Return [x, y] of the center of cell containing provided text 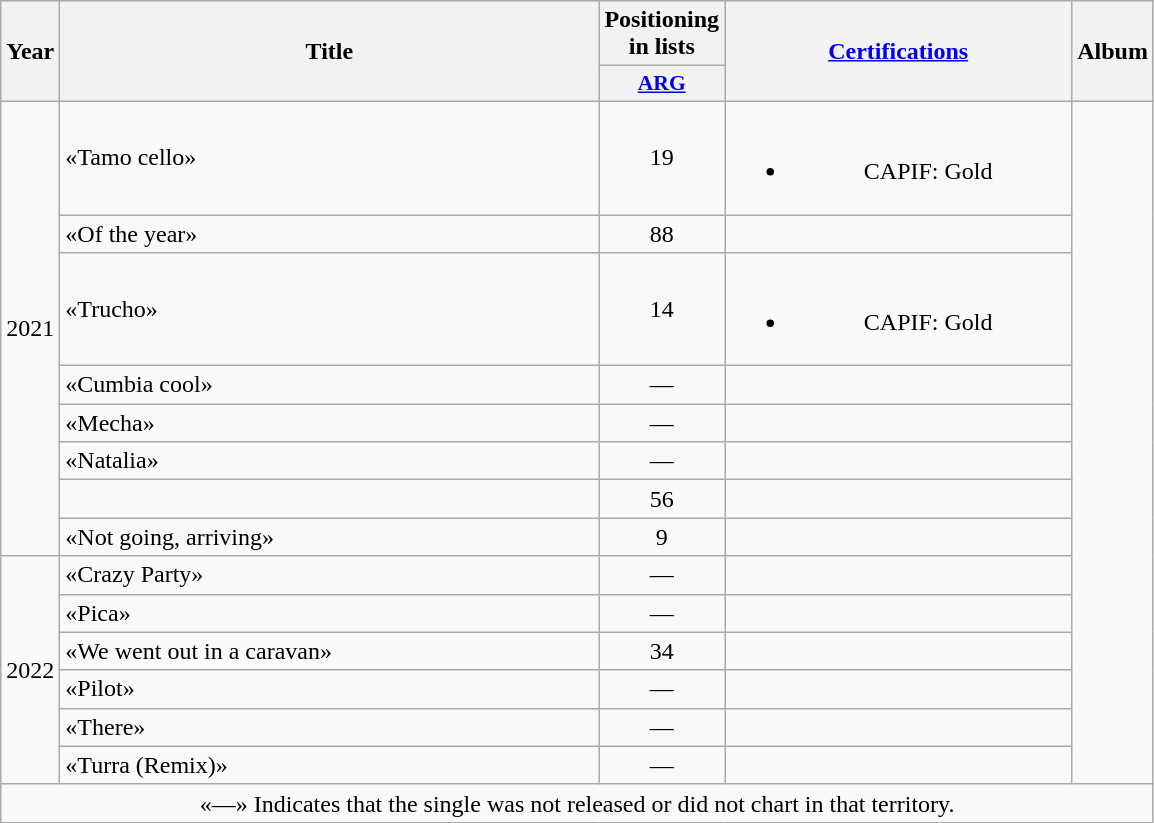
«Mecha» [330, 423]
Year [30, 52]
Certifications [898, 52]
2022 [30, 670]
2021 [30, 328]
«Crazy Party» [330, 575]
Positioning in lists [662, 34]
Album [1113, 52]
56 [662, 499]
«Pilot» [330, 689]
88 [662, 233]
«Of the year» [330, 233]
19 [662, 158]
Title [330, 52]
ARG [662, 84]
14 [662, 310]
«—» Indicates that the single was not released or did not chart in that territory. [578, 803]
«Pica» [330, 613]
«Cumbia cool» [330, 385]
«We went out in a caravan» [330, 651]
34 [662, 651]
«Natalia» [330, 461]
«Tamo cello» [330, 158]
«Turra (Remix)» [330, 765]
«Not going, arriving» [330, 537]
«Trucho» [330, 310]
9 [662, 537]
«There» [330, 727]
